Return (X, Y) of the center of cell containing provided text 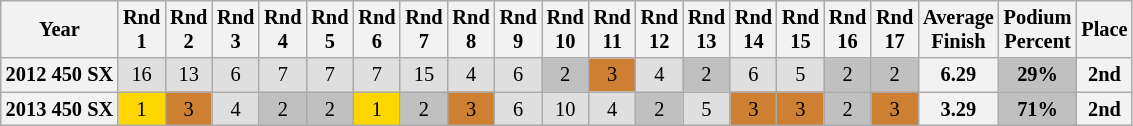
Rnd10 (566, 29)
Rnd17 (894, 29)
Rnd6 (376, 29)
Rnd2 (188, 29)
71% (1038, 109)
13 (188, 75)
Rnd12 (660, 29)
Rnd5 (330, 29)
Rnd8 (470, 29)
Rnd4 (282, 29)
Rnd15 (800, 29)
Rnd14 (754, 29)
Rnd11 (612, 29)
15 (424, 75)
3.29 (958, 109)
29% (1038, 75)
Rnd3 (236, 29)
Rnd13 (706, 29)
16 (142, 75)
AverageFinish (958, 29)
Rnd9 (518, 29)
Rnd16 (848, 29)
Rnd7 (424, 29)
2012 450 SX (60, 75)
Place (1104, 29)
Year (60, 29)
Rnd1 (142, 29)
PodiumPercent (1038, 29)
10 (566, 109)
6.29 (958, 75)
2013 450 SX (60, 109)
